Scan for the cell matching the given text and deliver its [x, y] coordinate at center. 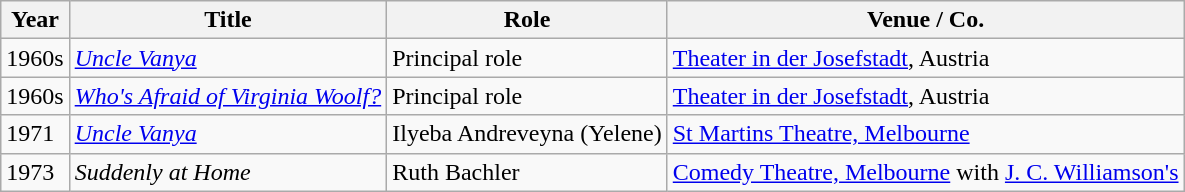
Who's Afraid of Virginia Woolf? [228, 96]
1971 [35, 134]
Venue / Co. [926, 20]
1973 [35, 172]
Ruth Bachler [528, 172]
Year [35, 20]
Suddenly at Home [228, 172]
Comedy Theatre, Melbourne with J. C. Williamson's [926, 172]
Role [528, 20]
St Martins Theatre, Melbourne [926, 134]
Ilyeba Andreveyna (Yelene) [528, 134]
Title [228, 20]
